From the cell containing the given text, extract its center point as (x, y) coordinate. 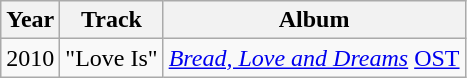
2010 (30, 58)
Bread, Love and Dreams OST (314, 58)
Year (30, 20)
Track (112, 20)
Album (314, 20)
"Love Is" (112, 58)
